Pinpoint the cell where the given text exists, returning its (x, y) midpoint coordinate. 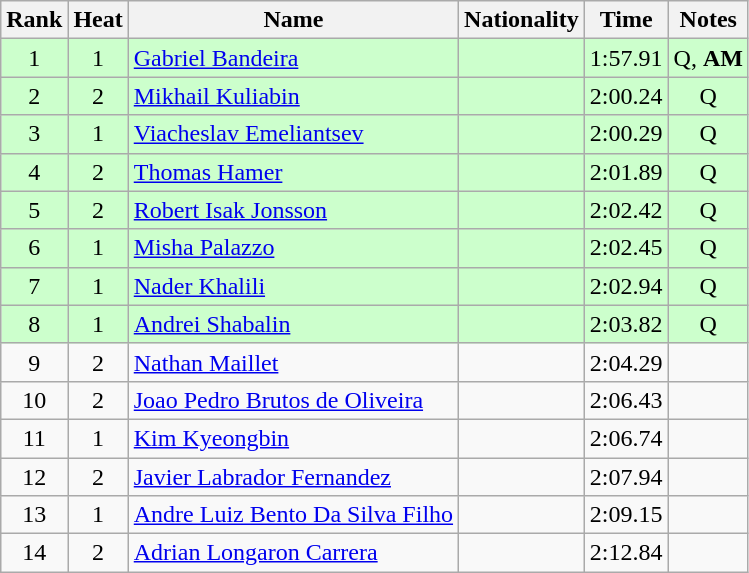
Heat (98, 20)
11 (34, 438)
2:01.89 (626, 172)
Rank (34, 20)
Adrian Longaron Carrera (293, 553)
Time (626, 20)
2:04.29 (626, 362)
2:02.94 (626, 286)
Thomas Hamer (293, 172)
Nathan Maillet (293, 362)
10 (34, 400)
9 (34, 362)
Javier Labrador Fernandez (293, 477)
6 (34, 248)
2:00.29 (626, 134)
Robert Isak Jonsson (293, 210)
2:02.42 (626, 210)
8 (34, 324)
Viacheslav Emeliantsev (293, 134)
Q, AM (708, 58)
13 (34, 515)
Andre Luiz Bento Da Silva Filho (293, 515)
12 (34, 477)
14 (34, 553)
2:09.15 (626, 515)
1:57.91 (626, 58)
Kim Kyeongbin (293, 438)
2:00.24 (626, 96)
2:06.43 (626, 400)
3 (34, 134)
5 (34, 210)
2:02.45 (626, 248)
Joao Pedro Brutos de Oliveira (293, 400)
Name (293, 20)
Nader Khalili (293, 286)
Notes (708, 20)
Misha Palazzo (293, 248)
7 (34, 286)
Mikhail Kuliabin (293, 96)
2:06.74 (626, 438)
4 (34, 172)
2:07.94 (626, 477)
Nationality (522, 20)
2:12.84 (626, 553)
2:03.82 (626, 324)
Andrei Shabalin (293, 324)
Gabriel Bandeira (293, 58)
